Pinpoint the cell where the given text exists, returning its (x, y) midpoint coordinate. 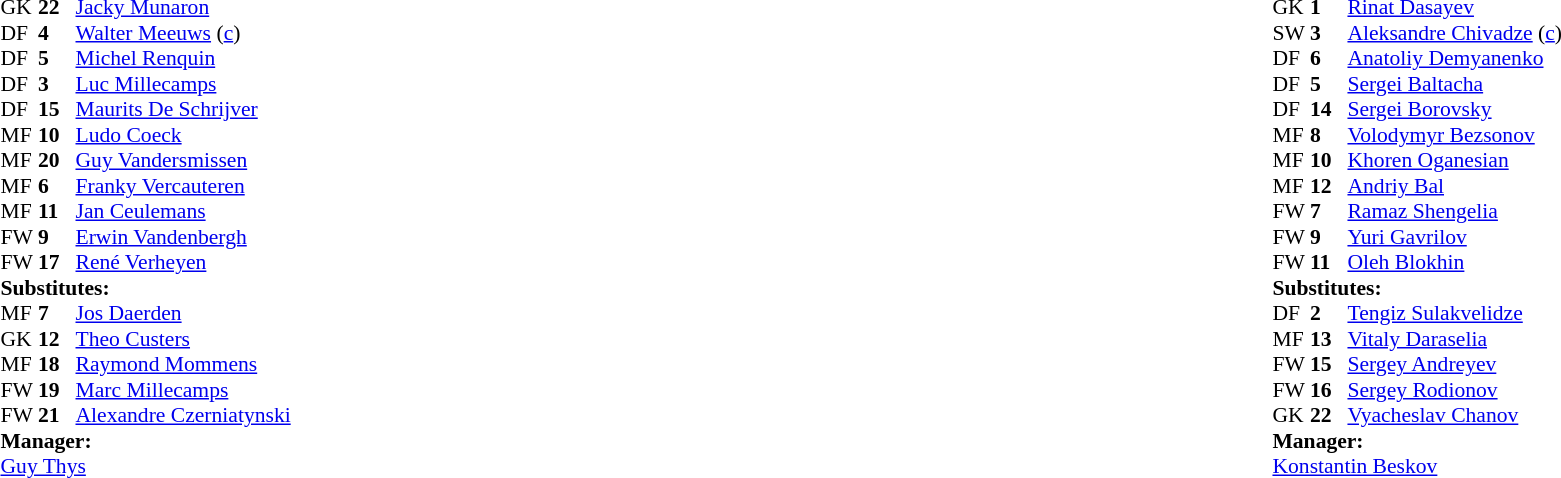
Michel Renquin (184, 59)
Alexandre Czerniatynski (184, 415)
Raymond Mommens (184, 365)
Jos Daerden (184, 313)
Erwin Vandenbergh (184, 237)
21 (57, 415)
17 (57, 263)
8 (1329, 135)
18 (57, 365)
Walter Meeuws (c) (184, 33)
Franky Vercauteren (184, 186)
13 (1329, 339)
14 (1329, 109)
Ludo Coeck (184, 135)
SW (1291, 33)
Maurits De Schrijver (184, 109)
4 (57, 33)
Manager: (145, 441)
19 (57, 390)
16 (1329, 390)
Theo Custers (184, 339)
Marc Millecamps (184, 390)
2 (1329, 313)
Substitutes: (145, 288)
René Verheyen (184, 263)
20 (57, 161)
Luc Millecamps (184, 84)
Jan Ceulemans (184, 211)
Guy Vandersmissen (184, 161)
22 (1329, 415)
